From the cell containing the given text, extract its center point as [x, y] coordinate. 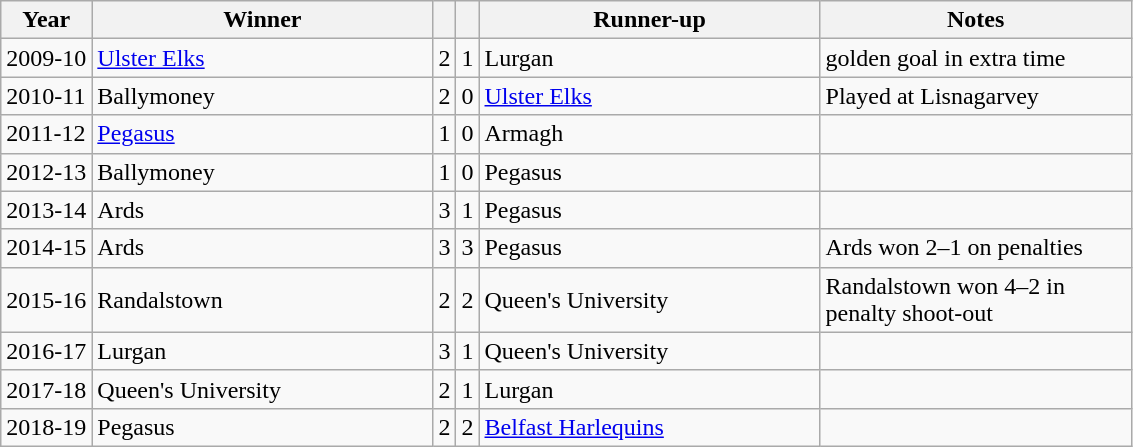
Year [46, 20]
2016-17 [46, 351]
2015-16 [46, 300]
2011-12 [46, 134]
Belfast Harlequins [650, 427]
2012-13 [46, 172]
2014-15 [46, 248]
Runner-up [650, 20]
Randalstown won 4–2 in penalty shoot-out [976, 300]
Notes [976, 20]
Armagh [650, 134]
2013-14 [46, 210]
2017-18 [46, 389]
Randalstown [262, 300]
Winner [262, 20]
Ards won 2–1 on penalties [976, 248]
2018-19 [46, 427]
golden goal in extra time [976, 58]
2010-11 [46, 96]
Played at Lisnagarvey [976, 96]
2009-10 [46, 58]
